Find where the given text appears and provide that cell's center as (X, Y) coordinate. 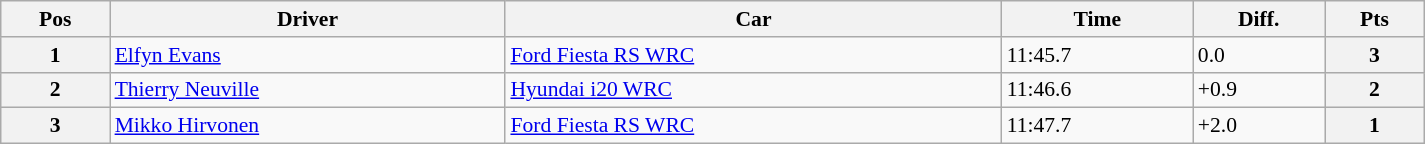
Hyundai i20 WRC (753, 90)
+2.0 (1259, 126)
Elfyn Evans (308, 55)
Pos (56, 19)
+0.9 (1259, 90)
Time (1098, 19)
Driver (308, 19)
0.0 (1259, 55)
Pts (1375, 19)
Diff. (1259, 19)
Mikko Hirvonen (308, 126)
Thierry Neuville (308, 90)
11:47.7 (1098, 126)
Car (753, 19)
11:45.7 (1098, 55)
11:46.6 (1098, 90)
